Find where the given text appears and provide that cell's center as [X, Y] coordinate. 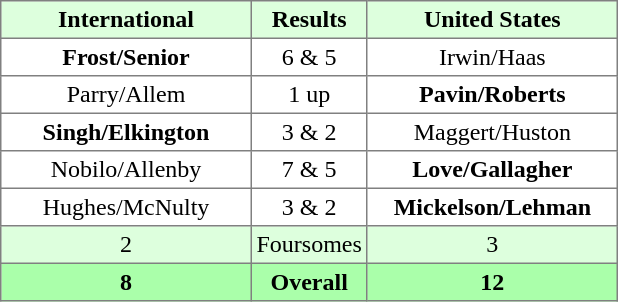
Mickelson/Lehman [492, 207]
12 [492, 282]
Parry/Allem [126, 95]
6 & 5 [309, 57]
International [126, 20]
Pavin/Roberts [492, 95]
Results [309, 20]
2 [126, 245]
3 [492, 245]
Hughes/McNulty [126, 207]
Irwin/Haas [492, 57]
Frost/Senior [126, 57]
1 up [309, 95]
Foursomes [309, 245]
Nobilo/Allenby [126, 170]
8 [126, 282]
Love/Gallagher [492, 170]
United States [492, 20]
Singh/Elkington [126, 132]
7 & 5 [309, 170]
Maggert/Huston [492, 132]
Overall [309, 282]
